Return [X, Y] of the center of cell containing provided text 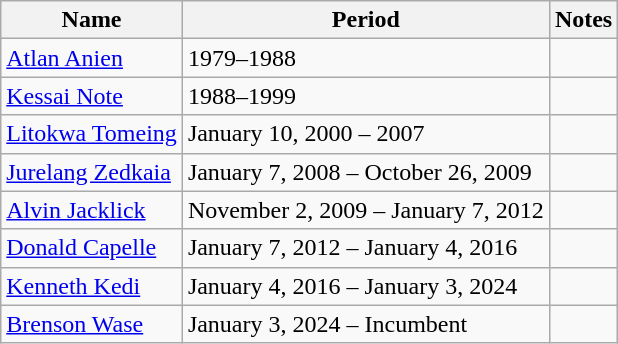
Alvin Jacklick [92, 210]
Name [92, 20]
Kessai Note [92, 96]
Donald Capelle [92, 248]
January 4, 2016 – January 3, 2024 [366, 286]
Jurelang Zedkaia [92, 172]
Brenson Wase [92, 324]
January 7, 2008 – October 26, 2009 [366, 172]
November 2, 2009 – January 7, 2012 [366, 210]
1979–1988 [366, 58]
Litokwa Tomeing [92, 134]
January 10, 2000 – 2007 [366, 134]
January 7, 2012 – January 4, 2016 [366, 248]
January 3, 2024 – Incumbent [366, 324]
Atlan Anien [92, 58]
Notes [583, 20]
1988–1999 [366, 96]
Period [366, 20]
Kenneth Kedi [92, 286]
